For the text-containing cell, return its midpoint in (X, Y) coordinate format. 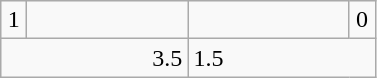
1.5 (282, 58)
0 (362, 20)
1 (14, 20)
3.5 (94, 58)
